Extract the (x, y) coordinate from the center of the cell holding the provided text.  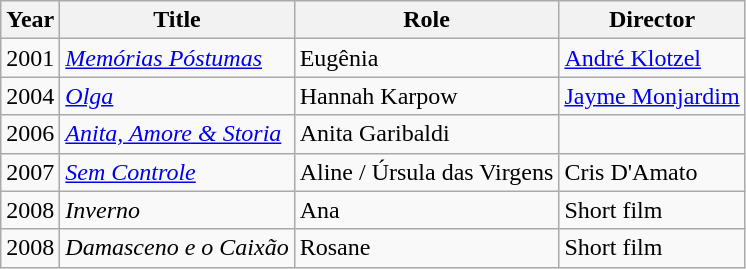
Jayme Monjardim (652, 96)
Anita, Amore & Storia (177, 134)
Hannah Karpow (426, 96)
Memórias Póstumas (177, 58)
Year (30, 20)
Cris D'Amato (652, 172)
André Klotzel (652, 58)
Ana (426, 210)
Aline / Úrsula das Virgens (426, 172)
Role (426, 20)
Rosane (426, 248)
Sem Controle (177, 172)
Eugênia (426, 58)
Title (177, 20)
Damasceno e o Caixão (177, 248)
Anita Garibaldi (426, 134)
2004 (30, 96)
Director (652, 20)
Inverno (177, 210)
2006 (30, 134)
2007 (30, 172)
2001 (30, 58)
Olga (177, 96)
